Extract the [x, y] coordinate from the center of the cell holding the provided text.  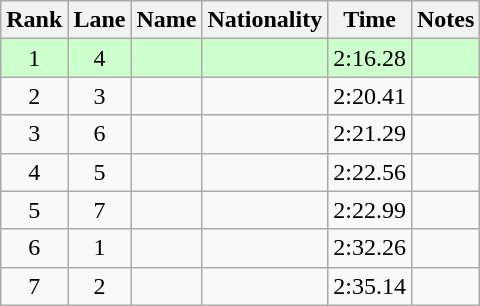
Name [166, 20]
2:35.14 [370, 286]
2:22.99 [370, 210]
2:22.56 [370, 172]
Rank [34, 20]
Notes [445, 20]
2:16.28 [370, 58]
2:32.26 [370, 248]
Lane [100, 20]
2:20.41 [370, 96]
Time [370, 20]
2:21.29 [370, 134]
Nationality [265, 20]
